Return the (x, y) coordinate for the center point of the cell that contains the specified text.  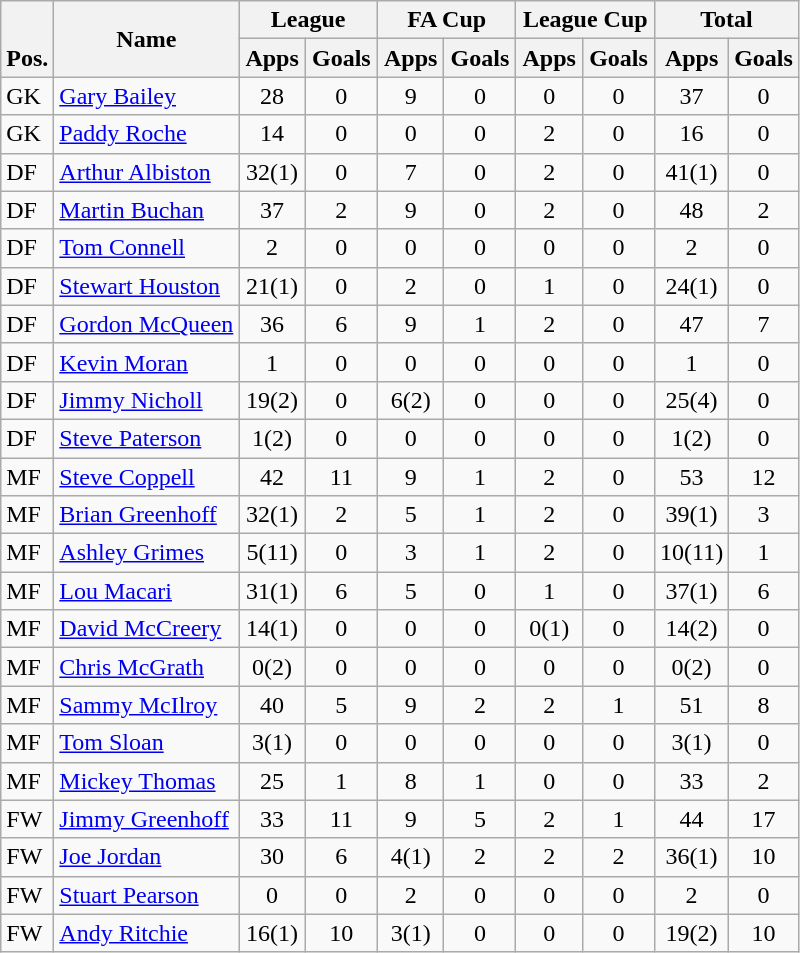
Sammy McIlroy (146, 705)
Kevin Moran (146, 362)
24(1) (692, 286)
4(1) (410, 857)
12 (764, 477)
16(1) (272, 933)
Steve Paterson (146, 438)
39(1) (692, 515)
David McCreery (146, 629)
51 (692, 705)
6(2) (410, 400)
FA Cup (446, 20)
42 (272, 477)
31(1) (272, 591)
Arthur Albiston (146, 172)
14(1) (272, 629)
Total (727, 20)
Jimmy Greenhoff (146, 819)
47 (692, 324)
44 (692, 819)
10(11) (692, 553)
5(11) (272, 553)
Martin Buchan (146, 210)
Lou Macari (146, 591)
Paddy Roche (146, 134)
25(4) (692, 400)
Ashley Grimes (146, 553)
48 (692, 210)
40 (272, 705)
0(1) (550, 629)
28 (272, 96)
Stewart Houston (146, 286)
Joe Jordan (146, 857)
36(1) (692, 857)
14 (272, 134)
21(1) (272, 286)
30 (272, 857)
16 (692, 134)
Stuart Pearson (146, 895)
Gordon McQueen (146, 324)
Chris McGrath (146, 667)
Tom Sloan (146, 743)
League (308, 20)
25 (272, 781)
Tom Connell (146, 248)
Andy Ritchie (146, 933)
37(1) (692, 591)
Mickey Thomas (146, 781)
14(2) (692, 629)
Brian Greenhoff (146, 515)
Steve Coppell (146, 477)
Name (146, 39)
17 (764, 819)
Gary Bailey (146, 96)
League Cup (586, 20)
41(1) (692, 172)
Jimmy Nicholl (146, 400)
53 (692, 477)
36 (272, 324)
Pos. (28, 39)
